Search for the cell housing the specified text and yield its [X, Y] center coordinate. 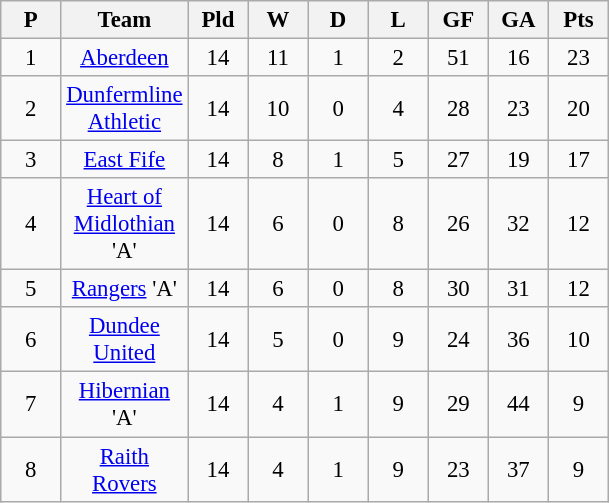
D [338, 20]
Aberdeen [124, 58]
37 [518, 470]
Dundee United [124, 340]
P [31, 20]
28 [458, 108]
32 [518, 224]
Rangers 'A' [124, 289]
44 [518, 404]
16 [518, 58]
L [398, 20]
51 [458, 58]
Hibernian 'A' [124, 404]
3 [31, 160]
11 [278, 58]
Raith Rovers [124, 470]
19 [518, 160]
26 [458, 224]
Heart of Midlothian 'A' [124, 224]
29 [458, 404]
Team [124, 20]
17 [578, 160]
27 [458, 160]
GA [518, 20]
Pts [578, 20]
GF [458, 20]
36 [518, 340]
30 [458, 289]
Pld [218, 20]
East Fife [124, 160]
31 [518, 289]
W [278, 20]
20 [578, 108]
Dunfermline Athletic [124, 108]
24 [458, 340]
7 [31, 404]
